Locate the cell with the specified text and output its (x, y) center coordinate. 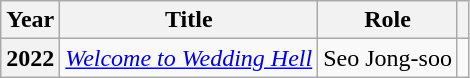
Welcome to Wedding Hell (189, 58)
Year (30, 20)
2022 (30, 58)
Role (388, 20)
Title (189, 20)
Seo Jong-soo (388, 58)
